Detect which cell encompasses the target text, then output its [X, Y] center coordinate. 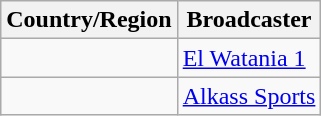
Broadcaster [249, 20]
El Watania 1 [249, 58]
Country/Region [89, 20]
Alkass Sports [249, 96]
